For the text-containing cell, return its midpoint in [X, Y] coordinate format. 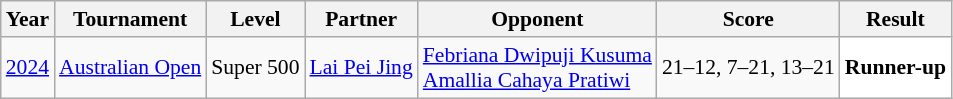
Lai Pei Jing [362, 68]
Partner [362, 19]
Opponent [538, 19]
Year [28, 19]
Score [748, 19]
Tournament [130, 19]
Runner-up [896, 68]
2024 [28, 68]
Super 500 [255, 68]
Result [896, 19]
Level [255, 19]
Febriana Dwipuji Kusuma Amallia Cahaya Pratiwi [538, 68]
21–12, 7–21, 13–21 [748, 68]
Australian Open [130, 68]
